Find where the given text appears and provide that cell's center as [x, y] coordinate. 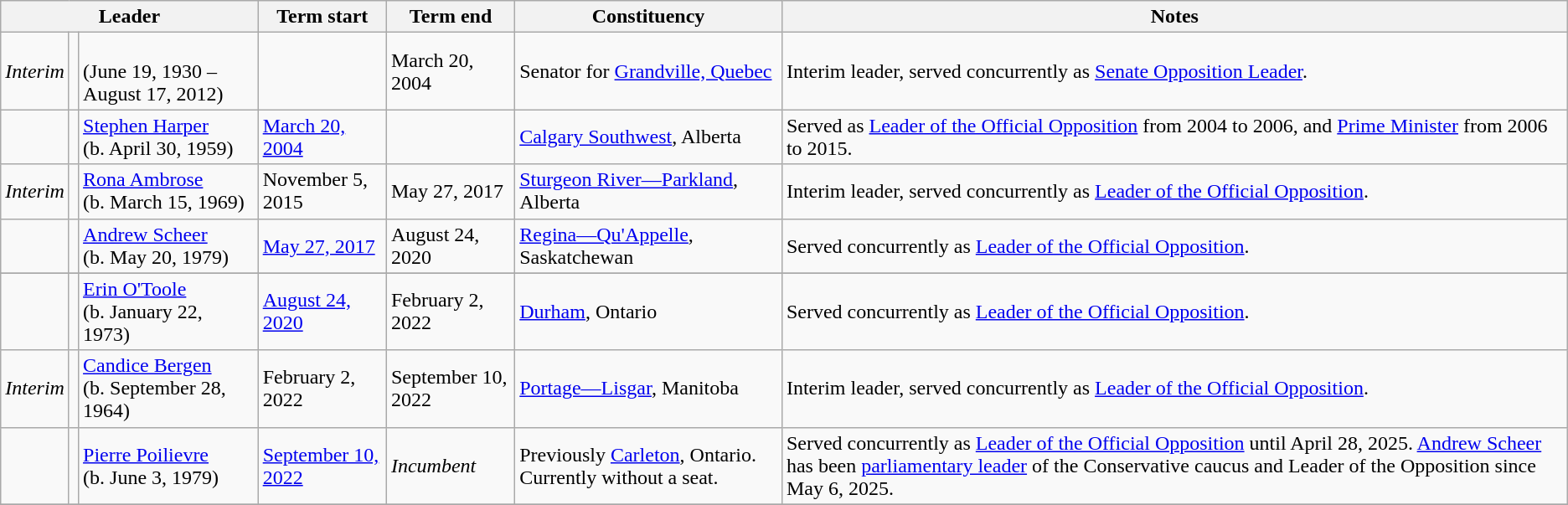
Incumbent [451, 466]
Regina—Qu'Appelle, Saskatchewan [648, 246]
November 5, 2015 [322, 191]
Erin O'Toole(b. January 22, 1973) [169, 312]
Durham, Ontario [648, 312]
(June 19, 1930 – August 17, 2012) [169, 71]
Portage—Lisgar, Manitoba [648, 389]
Sturgeon River—Parkland, Alberta [648, 191]
Andrew Scheer(b. May 20, 1979) [169, 246]
Pierre Poilievre(b. June 3, 1979) [169, 466]
Candice Bergen(b. September 28, 1964) [169, 389]
Term start [322, 17]
Leader [129, 17]
Calgary Southwest, Alberta [648, 137]
Senator for Grandville, Quebec [648, 71]
Stephen Harper(b. April 30, 1959) [169, 137]
Rona Ambrose(b. March 15, 1969) [169, 191]
Served as Leader of the Official Opposition from 2004 to 2006, and Prime Minister from 2006 to 2015. [1174, 137]
Notes [1174, 17]
Interim leader, served concurrently as Senate Opposition Leader. [1174, 71]
Constituency [648, 17]
Term end [451, 17]
Previously Carleton, Ontario. Currently without a seat. [648, 466]
